Capture the cell that displays the provided text and extract its (X, Y) central coordinate. 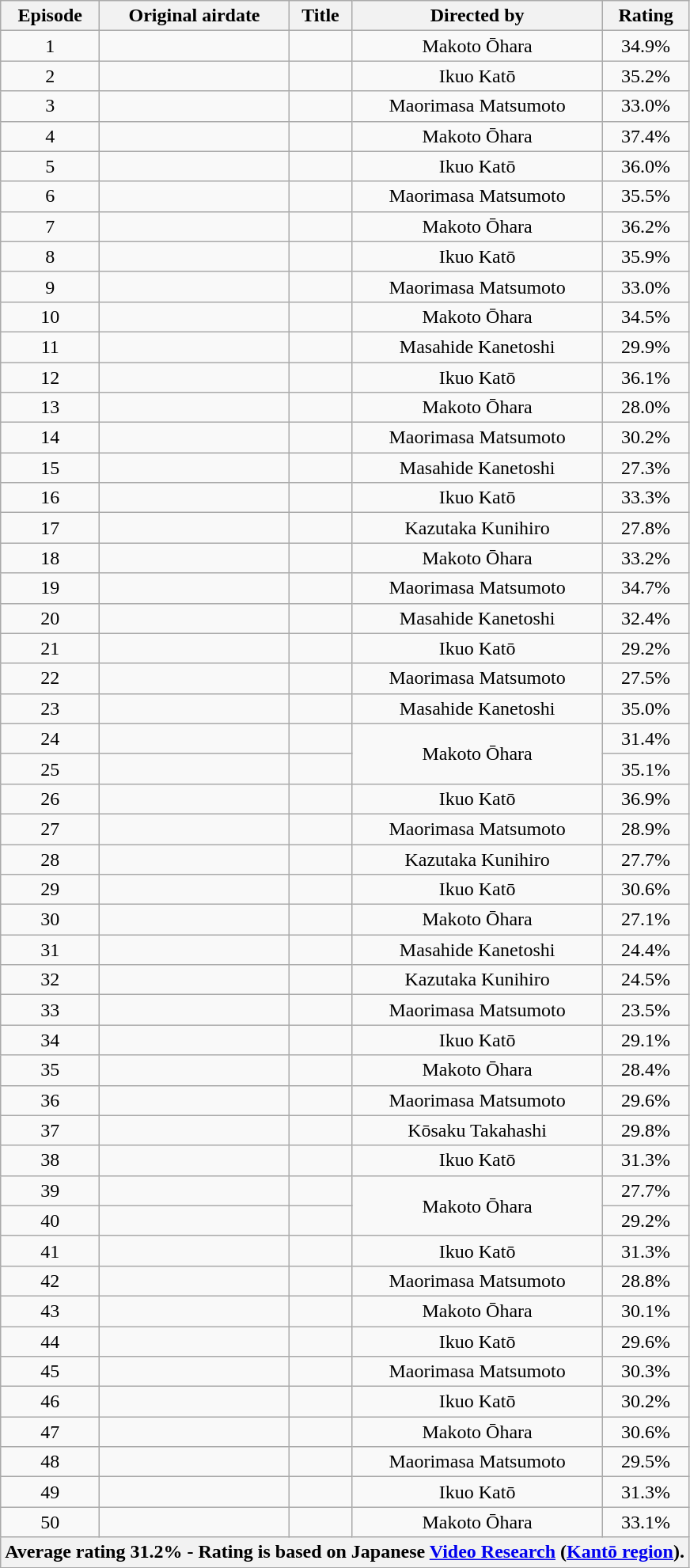
40 (51, 1221)
8 (51, 256)
11 (51, 347)
44 (51, 1342)
Kōsaku Takahashi (478, 1130)
31.4% (646, 738)
15 (51, 468)
24 (51, 738)
50 (51, 1522)
37 (51, 1130)
9 (51, 287)
32 (51, 980)
13 (51, 408)
35.5% (646, 196)
12 (51, 378)
33.3% (646, 498)
34.9% (646, 46)
36.1% (646, 378)
24.4% (646, 950)
1 (51, 46)
20 (51, 618)
28.4% (646, 1070)
34 (51, 1040)
14 (51, 438)
33.1% (646, 1522)
35.0% (646, 708)
3 (51, 106)
Original airdate (195, 16)
34.5% (646, 317)
35.2% (646, 76)
30.1% (646, 1311)
28.9% (646, 829)
45 (51, 1372)
35.1% (646, 769)
4 (51, 136)
19 (51, 588)
16 (51, 498)
6 (51, 196)
Directed by (478, 16)
2 (51, 76)
33.2% (646, 558)
37.4% (646, 136)
10 (51, 317)
48 (51, 1462)
30 (51, 920)
47 (51, 1432)
28.0% (646, 408)
18 (51, 558)
29.8% (646, 1130)
49 (51, 1492)
27.3% (646, 468)
Average rating 31.2% - Rating is based on Japanese Video Research (Kantō region). (345, 1552)
Episode (51, 16)
27 (51, 829)
28.8% (646, 1281)
42 (51, 1281)
43 (51, 1311)
25 (51, 769)
38 (51, 1160)
29.5% (646, 1462)
22 (51, 678)
23 (51, 708)
29.1% (646, 1040)
36.2% (646, 226)
35.9% (646, 256)
30.3% (646, 1372)
32.4% (646, 618)
24.5% (646, 980)
23.5% (646, 1010)
36.9% (646, 799)
46 (51, 1402)
34.7% (646, 588)
Rating (646, 16)
36.0% (646, 166)
21 (51, 648)
29.9% (646, 347)
Title (320, 16)
29 (51, 890)
35 (51, 1070)
5 (51, 166)
17 (51, 528)
27.1% (646, 920)
26 (51, 799)
7 (51, 226)
27.8% (646, 528)
28 (51, 859)
33 (51, 1010)
27.5% (646, 678)
39 (51, 1190)
36 (51, 1100)
41 (51, 1251)
31 (51, 950)
